Search for the cell housing the specified text and yield its (X, Y) center coordinate. 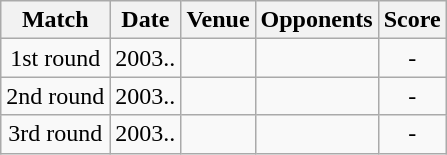
Date (146, 20)
1st round (56, 58)
3rd round (56, 134)
Match (56, 20)
Opponents (316, 20)
Score (412, 20)
2nd round (56, 96)
Venue (218, 20)
